Provide the (X, Y) coordinate of the cell's center where the given text is located.  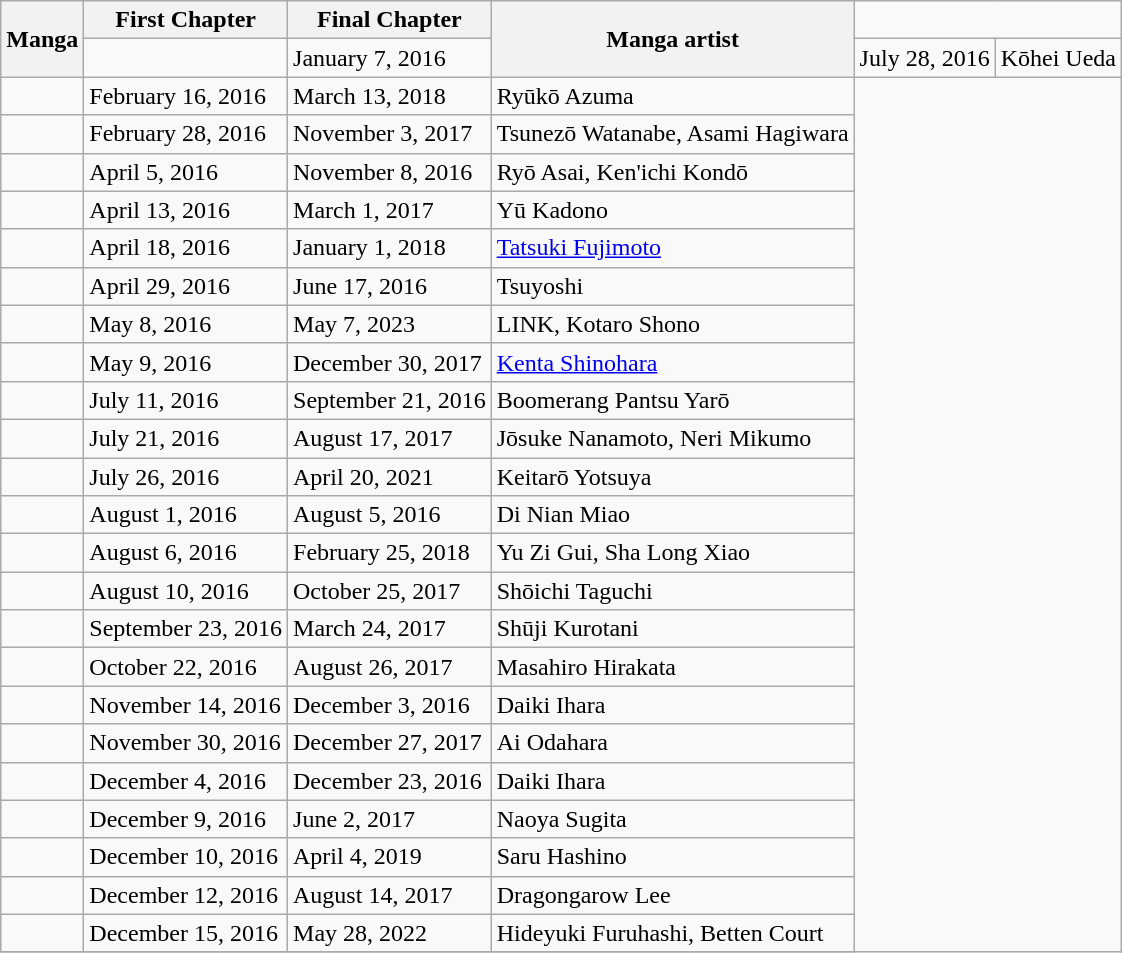
December 12, 2016 (186, 895)
November 14, 2016 (186, 705)
Ai Odahara (672, 743)
May 28, 2022 (390, 933)
November 3, 2017 (390, 134)
Shūji Kurotani (672, 629)
December 27, 2017 (390, 743)
Yu Zi Gui, Sha Long Xiao (672, 553)
Dragongarow Lee (672, 895)
December 9, 2016 (186, 819)
August 5, 2016 (390, 515)
August 26, 2017 (390, 667)
Keitarō Yotsuya (672, 477)
Kōhei Ueda (1058, 58)
August 17, 2017 (390, 438)
June 17, 2016 (390, 286)
December 10, 2016 (186, 857)
March 24, 2017 (390, 629)
November 30, 2016 (186, 743)
May 9, 2016 (186, 362)
April 29, 2016 (186, 286)
January 1, 2018 (390, 248)
Manga (42, 39)
February 16, 2016 (186, 96)
June 2, 2017 (390, 819)
Boomerang Pantsu Yarō (672, 400)
December 15, 2016 (186, 933)
August 6, 2016 (186, 553)
Ryō Asai, Ken'ichi Kondō (672, 172)
December 23, 2016 (390, 781)
July 26, 2016 (186, 477)
February 28, 2016 (186, 134)
October 25, 2017 (390, 591)
LINK, Kotaro Shono (672, 324)
Final Chapter (390, 20)
April 5, 2016 (186, 172)
December 3, 2016 (390, 705)
August 14, 2017 (390, 895)
September 23, 2016 (186, 629)
October 22, 2016 (186, 667)
Saru Hashino (672, 857)
Jōsuke Nanamoto, Neri Mikumo (672, 438)
July 28, 2016 (924, 58)
Tsuyoshi (672, 286)
May 7, 2023 (390, 324)
Tsunezō Watanabe, Asami Hagiwara (672, 134)
Manga artist (672, 39)
September 21, 2016 (390, 400)
Di Nian Miao (672, 515)
March 13, 2018 (390, 96)
Hideyuki Furuhashi, Betten Court (672, 933)
Shōichi Taguchi (672, 591)
Ryūkō Azuma (672, 96)
Kenta Shinohara (672, 362)
April 13, 2016 (186, 210)
November 8, 2016 (390, 172)
Tatsuki Fujimoto (672, 248)
February 25, 2018 (390, 553)
April 20, 2021 (390, 477)
December 4, 2016 (186, 781)
March 1, 2017 (390, 210)
April 18, 2016 (186, 248)
January 7, 2016 (390, 58)
First Chapter (186, 20)
May 8, 2016 (186, 324)
April 4, 2019 (390, 857)
Naoya Sugita (672, 819)
July 21, 2016 (186, 438)
Masahiro Hirakata (672, 667)
July 11, 2016 (186, 400)
December 30, 2017 (390, 362)
Yū Kadono (672, 210)
August 1, 2016 (186, 515)
August 10, 2016 (186, 591)
